Extract the (x, y) coordinate from the center of the cell holding the provided text.  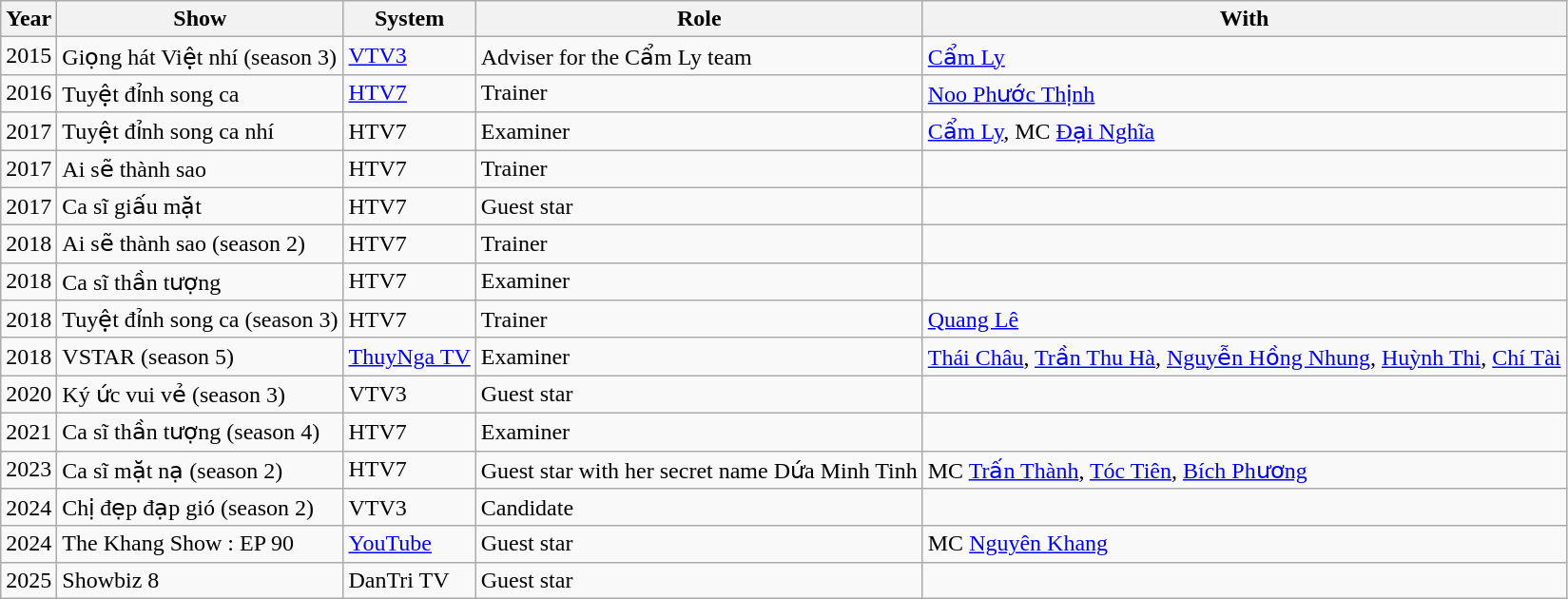
ThuyNga TV (409, 357)
The Khang Show : EP 90 (200, 544)
Ai sẽ thành sao (season 2) (200, 244)
Year (29, 19)
Tuyệt đỉnh song ca nhí (200, 131)
VSTAR (season 5) (200, 357)
MC Nguyên Khang (1244, 544)
Tuyệt đỉnh song ca (200, 93)
Chị đẹp đạp gió (season 2) (200, 508)
System (409, 19)
Candidate (699, 508)
Cẩm Ly, MC Đại Nghĩa (1244, 131)
2020 (29, 395)
YouTube (409, 544)
Tuyệt đỉnh song ca (season 3) (200, 319)
2016 (29, 93)
2015 (29, 56)
Giọng hát Việt nhí (season 3) (200, 56)
2025 (29, 580)
Showbiz 8 (200, 580)
With (1244, 19)
MC Trấn Thành, Tóc Tiên, Bích Phương (1244, 470)
Role (699, 19)
Noo Phước Thịnh (1244, 93)
Guest star with her secret name Dứa Minh Tinh (699, 470)
2021 (29, 432)
Cẩm Ly (1244, 56)
Quang Lê (1244, 319)
Ký ức vui vẻ (season 3) (200, 395)
DanTri TV (409, 580)
Show (200, 19)
Ca sĩ thần tượng (200, 281)
Adviser for the Cẩm Ly team (699, 56)
Ca sĩ mặt nạ (season 2) (200, 470)
Thái Châu, Trần Thu Hà, Nguyễn Hồng Nhung, Huỳnh Thi, Chí Tài (1244, 357)
2023 (29, 470)
Ca sĩ giấu mặt (200, 206)
Ca sĩ thần tượng (season 4) (200, 432)
Ai sẽ thành sao (200, 169)
